Detect which cell encompasses the target text, then output its [x, y] center coordinate. 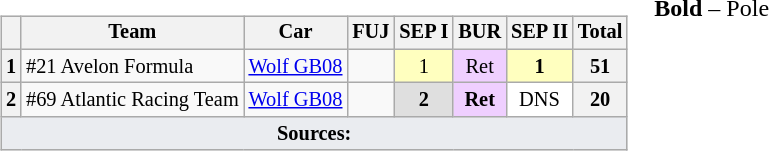
Team [132, 33]
SEP I [424, 33]
20 [600, 100]
DNS [540, 100]
51 [600, 66]
BUR [480, 33]
SEP II [540, 33]
Sources: [314, 134]
FUJ [370, 33]
#21 Avelon Formula [132, 66]
Total [600, 33]
#69 Atlantic Racing Team [132, 100]
Car [296, 33]
